Pinpoint the cell where the given text exists, returning its (X, Y) midpoint coordinate. 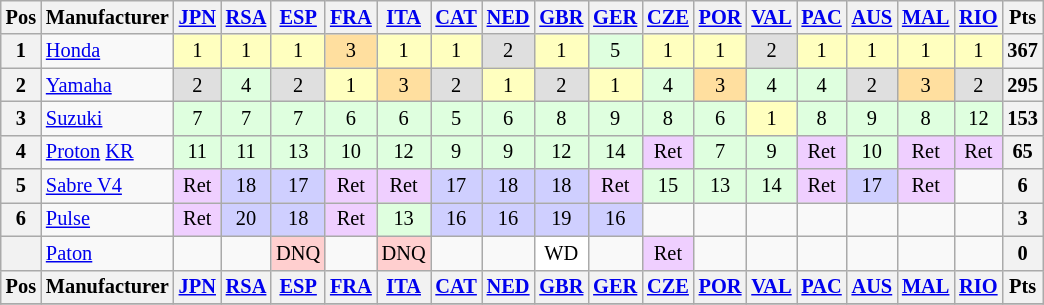
15 (668, 186)
0 (1022, 253)
Paton (108, 253)
367 (1022, 51)
153 (1022, 118)
Proton KR (108, 152)
WD (561, 253)
Pulse (108, 219)
20 (246, 219)
19 (561, 219)
Yamaha (108, 85)
65 (1022, 152)
Sabre V4 (108, 186)
Honda (108, 51)
Suzuki (108, 118)
295 (1022, 85)
